Scan for the cell matching the given text and deliver its [X, Y] coordinate at center. 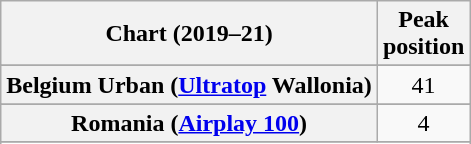
4 [423, 123]
Peakposition [423, 34]
Chart (2019–21) [190, 34]
Romania (Airplay 100) [190, 123]
Belgium Urban (Ultratop Wallonia) [190, 85]
41 [423, 85]
